Pinpoint the cell where the given text exists, returning its (x, y) midpoint coordinate. 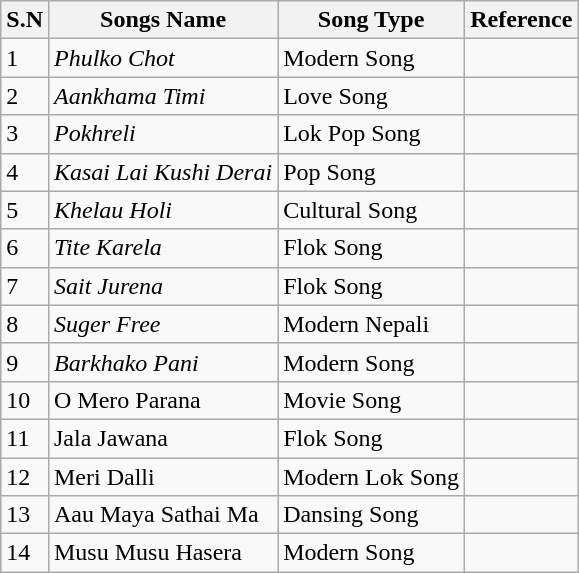
Barkhako Pani (162, 362)
7 (25, 286)
Modern Lok Song (372, 477)
Modern Nepali (372, 324)
6 (25, 248)
Sait Jurena (162, 286)
Kasai Lai Kushi Derai (162, 172)
Pokhreli (162, 134)
Suger Free (162, 324)
10 (25, 400)
9 (25, 362)
S.N (25, 20)
Tite Karela (162, 248)
1 (25, 58)
13 (25, 515)
Jala Jawana (162, 438)
Aankhama Timi (162, 96)
3 (25, 134)
2 (25, 96)
Aau Maya Sathai Ma (162, 515)
Reference (522, 20)
12 (25, 477)
Cultural Song (372, 210)
Meri Dalli (162, 477)
Khelau Holi (162, 210)
O Mero Parana (162, 400)
Lok Pop Song (372, 134)
8 (25, 324)
Movie Song (372, 400)
11 (25, 438)
Phulko Chot (162, 58)
Dansing Song (372, 515)
5 (25, 210)
Love Song (372, 96)
4 (25, 172)
Song Type (372, 20)
Songs Name (162, 20)
Pop Song (372, 172)
Musu Musu Hasera (162, 553)
14 (25, 553)
